Search for the cell housing the specified text and yield its (x, y) center coordinate. 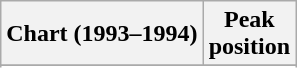
Peakposition (249, 34)
Chart (1993–1994) (102, 34)
